Locate the cell with the specified text and output its (x, y) center coordinate. 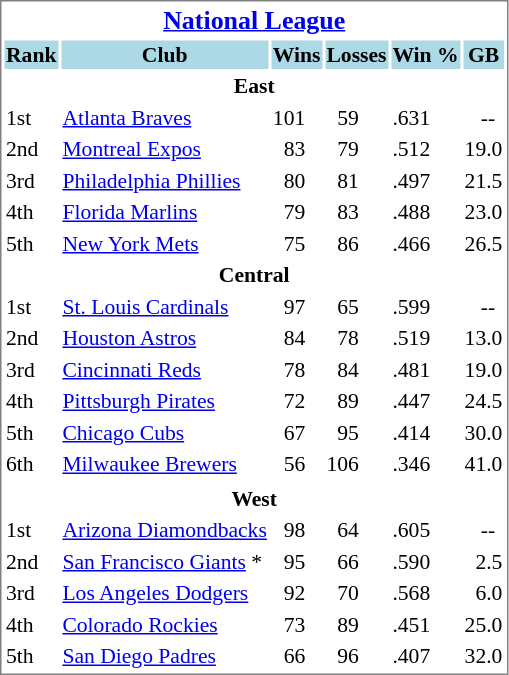
2.5 (484, 562)
Arizona Diamondbacks (164, 530)
67 (296, 432)
92 (296, 593)
6th (30, 464)
96 (356, 656)
75 (296, 244)
.346 (426, 464)
98 (296, 530)
Club (164, 54)
Houston Astros (164, 338)
101 (296, 118)
21.5 (484, 180)
59 (356, 118)
.481 (426, 370)
GB (484, 54)
.599 (426, 306)
Montreal Expos (164, 149)
64 (356, 530)
Central (254, 275)
81 (356, 180)
Philadelphia Phillies (164, 180)
Win % (426, 54)
.605 (426, 530)
San Francisco Giants * (164, 562)
Los Angeles Dodgers (164, 593)
San Diego Padres (164, 656)
Cincinnati Reds (164, 370)
65 (356, 306)
.512 (426, 149)
73 (296, 624)
National League (254, 20)
Chicago Cubs (164, 432)
32.0 (484, 656)
86 (356, 244)
.631 (426, 118)
.451 (426, 624)
.497 (426, 180)
41.0 (484, 464)
106 (356, 464)
72 (296, 401)
.414 (426, 432)
.590 (426, 562)
97 (296, 306)
St. Louis Cardinals (164, 306)
25.0 (484, 624)
West (254, 498)
23.0 (484, 212)
13.0 (484, 338)
Wins (296, 54)
Colorado Rockies (164, 624)
Milwaukee Brewers (164, 464)
Atlanta Braves (164, 118)
.519 (426, 338)
6.0 (484, 593)
Losses (356, 54)
Rank (30, 54)
30.0 (484, 432)
Pittsburgh Pirates (164, 401)
.466 (426, 244)
.447 (426, 401)
East (254, 86)
56 (296, 464)
26.5 (484, 244)
.488 (426, 212)
New York Mets (164, 244)
80 (296, 180)
.407 (426, 656)
24.5 (484, 401)
Florida Marlins (164, 212)
.568 (426, 593)
70 (356, 593)
